Provide the [x, y] coordinate of the cell's center where the given text is located.  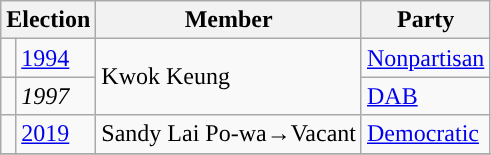
Kwok Keung [229, 77]
Sandy Lai Po-wa→Vacant [229, 134]
1994 [56, 58]
DAB [425, 96]
Member [229, 20]
Democratic [425, 134]
2019 [56, 134]
1997 [56, 96]
Election [48, 20]
Party [425, 20]
Nonpartisan [425, 58]
